Detect which cell encompasses the target text, then output its [x, y] center coordinate. 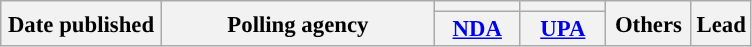
Polling agency [298, 24]
NDA [477, 30]
Lead [721, 24]
Others [649, 24]
UPA [563, 30]
Date published [82, 24]
